For the text-containing cell, return its midpoint in [x, y] coordinate format. 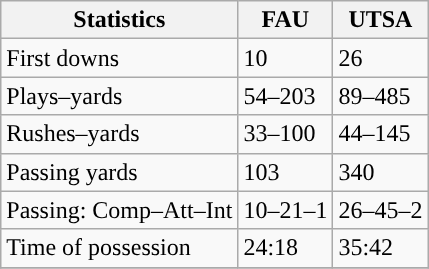
Rushes–yards [120, 134]
54–203 [286, 96]
103 [286, 172]
24:18 [286, 248]
44–145 [380, 134]
Passing yards [120, 172]
First downs [120, 58]
89–485 [380, 96]
Time of possession [120, 248]
Plays–yards [120, 96]
FAU [286, 20]
35:42 [380, 248]
Passing: Comp–Att–Int [120, 210]
340 [380, 172]
10 [286, 58]
UTSA [380, 20]
26–45–2 [380, 210]
26 [380, 58]
33–100 [286, 134]
10–21–1 [286, 210]
Statistics [120, 20]
